Extract the (x, y) coordinate from the center of the cell holding the provided text.  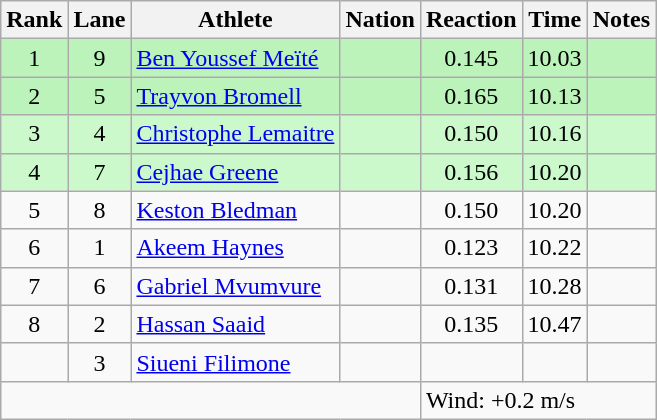
Christophe Lemaitre (236, 134)
10.16 (554, 134)
0.145 (471, 58)
Wind: +0.2 m/s (538, 400)
Notes (621, 20)
Ben Youssef Meïté (236, 58)
0.135 (471, 324)
Lane (100, 20)
Siueni Filimone (236, 362)
Rank (34, 20)
Reaction (471, 20)
9 (100, 58)
10.28 (554, 286)
Cejhae Greene (236, 172)
Time (554, 20)
Keston Bledman (236, 210)
10.22 (554, 248)
0.156 (471, 172)
Nation (380, 20)
Athlete (236, 20)
Akeem Haynes (236, 248)
10.03 (554, 58)
0.123 (471, 248)
Gabriel Mvumvure (236, 286)
Hassan Saaid (236, 324)
0.165 (471, 96)
0.131 (471, 286)
10.13 (554, 96)
Trayvon Bromell (236, 96)
10.47 (554, 324)
